Capture the cell that displays the provided text and extract its (X, Y) central coordinate. 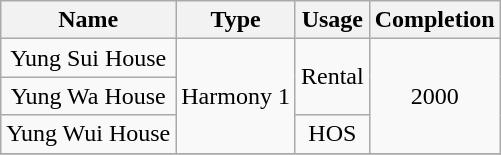
Name (88, 20)
2000 (434, 96)
Yung Wa House (88, 96)
Type (236, 20)
Completion (434, 20)
Yung Sui House (88, 58)
Rental (332, 77)
Usage (332, 20)
HOS (332, 134)
Harmony 1 (236, 96)
Yung Wui House (88, 134)
